Capture the cell that displays the provided text and extract its [x, y] central coordinate. 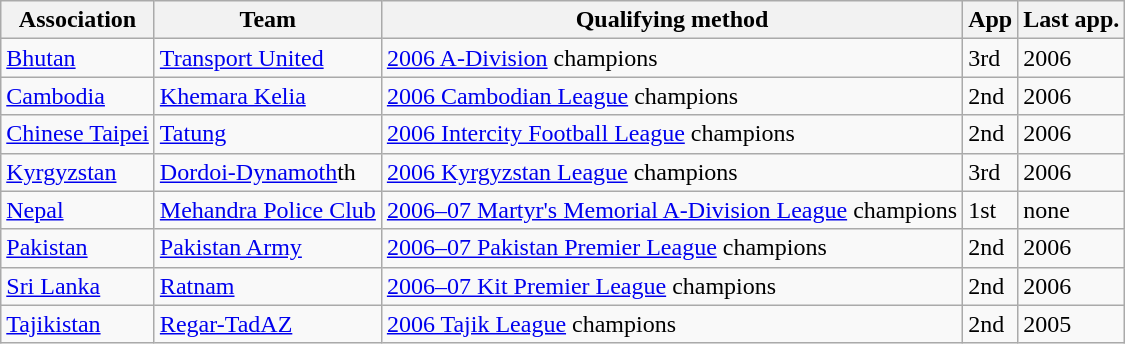
2006 Kyrgyzstan League champions [672, 172]
Pakistan Army [268, 248]
Last app. [1072, 20]
2006–07 Pakistan Premier League champions [672, 248]
Kyrgyzstan [78, 172]
Tajikistan [78, 324]
2006 A-Division champions [672, 58]
Ratnam [268, 286]
Qualifying method [672, 20]
2006 Intercity Football League champions [672, 134]
2006 Tajik League champions [672, 324]
Nepal [78, 210]
none [1072, 210]
2006–07 Martyr's Memorial A-Division League champions [672, 210]
Team [268, 20]
Cambodia [78, 96]
Pakistan [78, 248]
Association [78, 20]
Bhutan [78, 58]
Transport United [268, 58]
App [990, 20]
2006–07 Kit Premier League champions [672, 286]
2005 [1072, 324]
1st [990, 210]
2006 Cambodian League champions [672, 96]
Tatung [268, 134]
Mehandra Police Club [268, 210]
Sri Lanka [78, 286]
Dordoi-Dynamothth [268, 172]
Chinese Taipei [78, 134]
Khemara Kelia [268, 96]
Regar-TadAZ [268, 324]
